Scan for the cell matching the given text and deliver its [X, Y] coordinate at center. 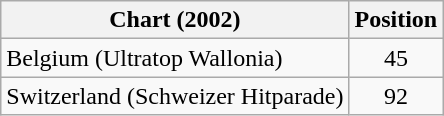
45 [396, 58]
Belgium (Ultratop Wallonia) [175, 58]
92 [396, 96]
Position [396, 20]
Switzerland (Schweizer Hitparade) [175, 96]
Chart (2002) [175, 20]
